Capture the cell that displays the provided text and extract its [x, y] central coordinate. 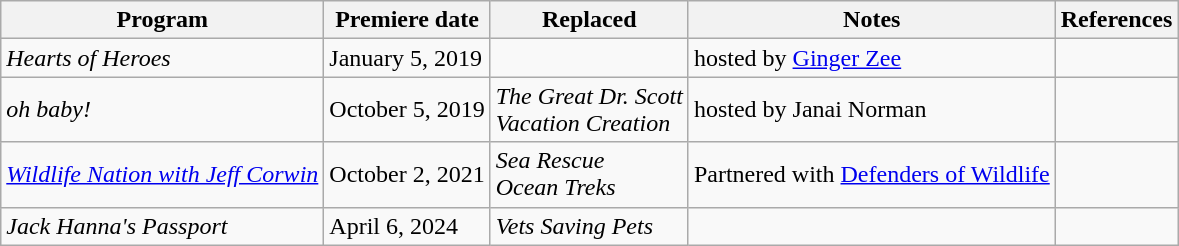
April 6, 2024 [407, 226]
Program [162, 20]
Wildlife Nation with Jeff Corwin [162, 174]
Vets Saving Pets [589, 226]
Hearts of Heroes [162, 58]
Jack Hanna's Passport [162, 226]
Replaced [589, 20]
oh baby! [162, 110]
Partnered with Defenders of Wildlife [872, 174]
October 2, 2021 [407, 174]
Premiere date [407, 20]
References [1116, 20]
Notes [872, 20]
hosted by Ginger Zee [872, 58]
hosted by Janai Norman [872, 110]
October 5, 2019 [407, 110]
Sea RescueOcean Treks [589, 174]
January 5, 2019 [407, 58]
The Great Dr. ScottVacation Creation [589, 110]
